Capture the cell that displays the provided text and extract its (x, y) central coordinate. 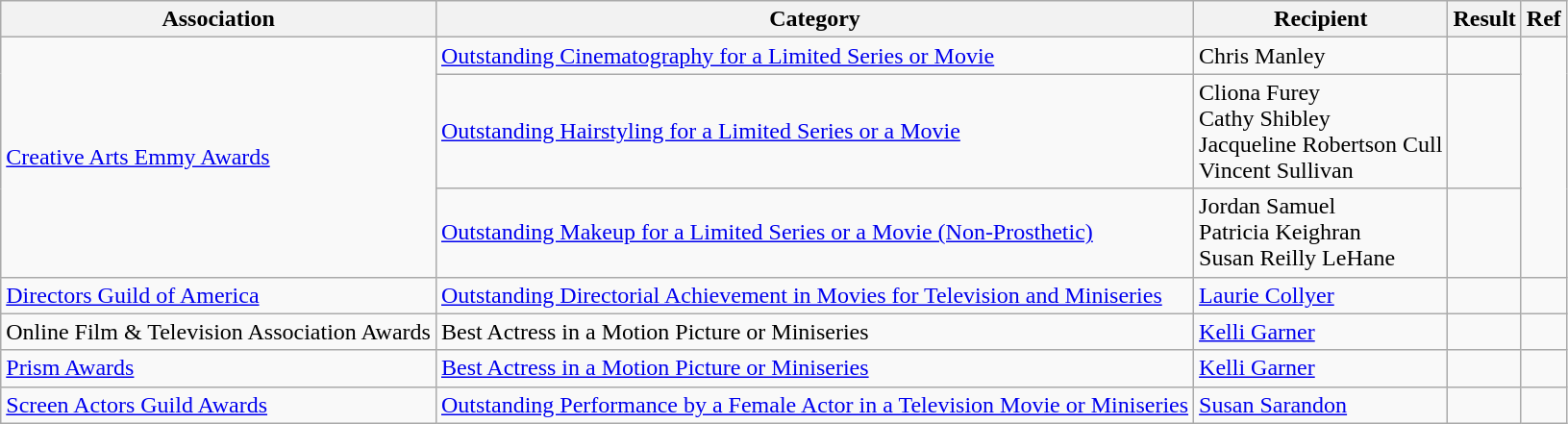
Ref (1544, 19)
Outstanding Directorial Achievement in Movies for Television and Miniseries (814, 295)
Directors Guild of America (219, 295)
Susan Sarandon (1321, 405)
Outstanding Hairstyling for a Limited Series or a Movie (814, 131)
Association (219, 19)
Laurie Collyer (1321, 295)
Result (1484, 19)
Outstanding Performance by a Female Actor in a Television Movie or Miniseries (814, 405)
Category (814, 19)
Creative Arts Emmy Awards (219, 158)
Prism Awards (219, 368)
Jordan SamuelPatricia KeighranSusan Reilly LeHane (1321, 233)
Recipient (1321, 19)
Online Film & Television Association Awards (219, 332)
Cliona FureyCathy ShibleyJacqueline Robertson CullVincent Sullivan (1321, 131)
Outstanding Cinematography for a Limited Series or Movie (814, 56)
Chris Manley (1321, 56)
Screen Actors Guild Awards (219, 405)
Outstanding Makeup for a Limited Series or a Movie (Non-Prosthetic) (814, 233)
